Identify which cell holds the provided text, then report its (X, Y) central coordinate. 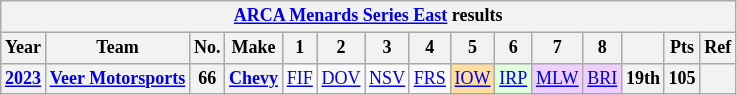
IOW (472, 78)
No. (208, 48)
Pts (682, 48)
6 (514, 48)
2 (341, 48)
5 (472, 48)
4 (430, 48)
IRP (514, 78)
2023 (24, 78)
Veer Motorsports (117, 78)
3 (388, 48)
Team (117, 48)
8 (602, 48)
66 (208, 78)
DOV (341, 78)
FRS (430, 78)
NSV (388, 78)
BRI (602, 78)
MLW (558, 78)
ARCA Menards Series East results (368, 16)
7 (558, 48)
105 (682, 78)
Year (24, 48)
19th (644, 78)
1 (300, 48)
Ref (718, 48)
FIF (300, 78)
Chevy (254, 78)
Make (254, 48)
